Pinpoint the cell where the given text exists, returning its (X, Y) midpoint coordinate. 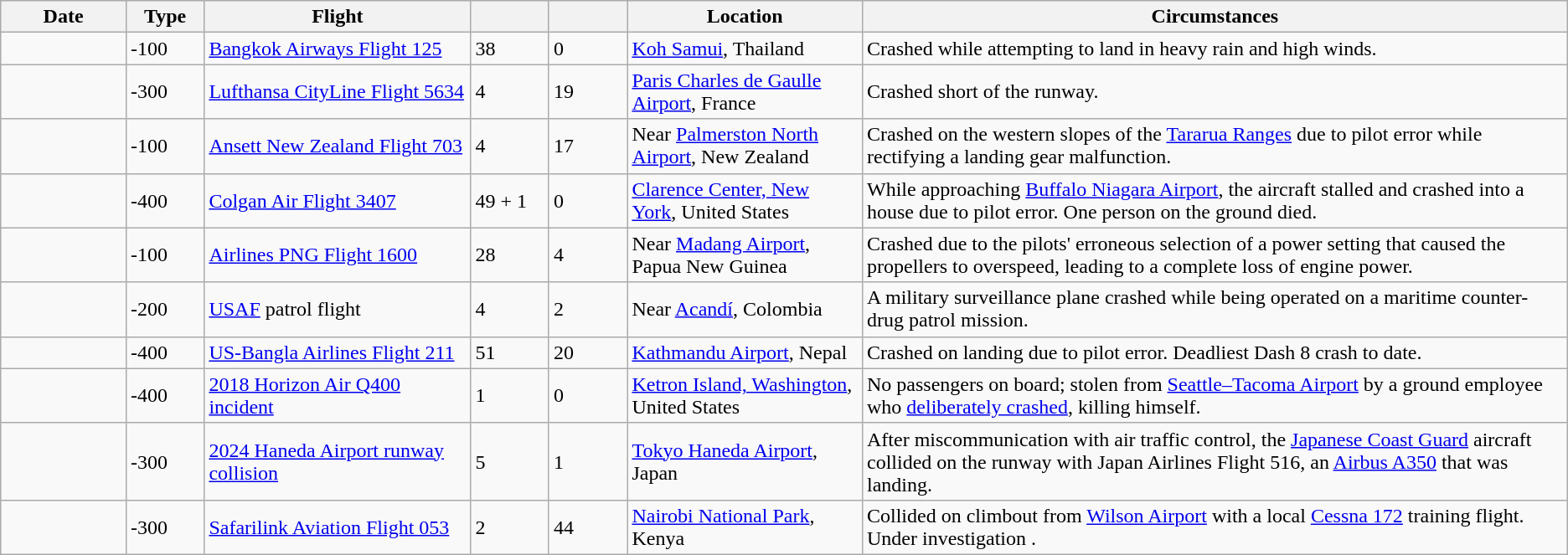
Crashed on landing due to pilot error. Deadliest Dash 8 crash to date. (1215, 352)
Crashed while attempting to land in heavy rain and high winds. (1215, 49)
Crashed short of the runway. (1215, 92)
Date (64, 17)
Crashed on the western slopes of the Tararua Ranges due to pilot error while rectifying a landing gear malfunction. (1215, 146)
19 (588, 92)
20 (588, 352)
Collided on climbout from Wilson Airport with a local Cessna 172 training flight. Under investigation . (1215, 527)
USAF patrol flight (338, 310)
5 (510, 461)
Clarence Center, New York, United States (745, 201)
17 (588, 146)
2018 Horizon Air Q400 incident (338, 395)
2024 Haneda Airport runway collision (338, 461)
Kathmandu Airport, Nepal (745, 352)
Tokyo Haneda Airport, Japan (745, 461)
Ansett New Zealand Flight 703 (338, 146)
Flight (338, 17)
-200 (165, 310)
Location (745, 17)
While approaching Buffalo Niagara Airport, the aircraft stalled and crashed into a house due to pilot error. One person on the ground died. (1215, 201)
38 (510, 49)
Ketron Island, Washington, United States (745, 395)
Safarilink Aviation Flight 053 (338, 527)
Near Madang Airport, Papua New Guinea (745, 254)
44 (588, 527)
Airlines PNG Flight 1600 (338, 254)
28 (510, 254)
Lufthansa CityLine Flight 5634 (338, 92)
49 + 1 (510, 201)
Koh Samui, Thailand (745, 49)
Type (165, 17)
Paris Charles de Gaulle Airport, France (745, 92)
Bangkok Airways Flight 125 (338, 49)
Colgan Air Flight 3407 (338, 201)
Near Palmerston North Airport, New Zealand (745, 146)
Nairobi National Park, Kenya (745, 527)
US-Bangla Airlines Flight 211 (338, 352)
A military surveillance plane crashed while being operated on a maritime counter-drug patrol mission. (1215, 310)
51 (510, 352)
Near Acandí, Colombia (745, 310)
Circumstances (1215, 17)
No passengers on board; stolen from Seattle–Tacoma Airport by a ground employee who deliberately crashed, killing himself. (1215, 395)
